Capture the cell that displays the provided text and extract its (x, y) central coordinate. 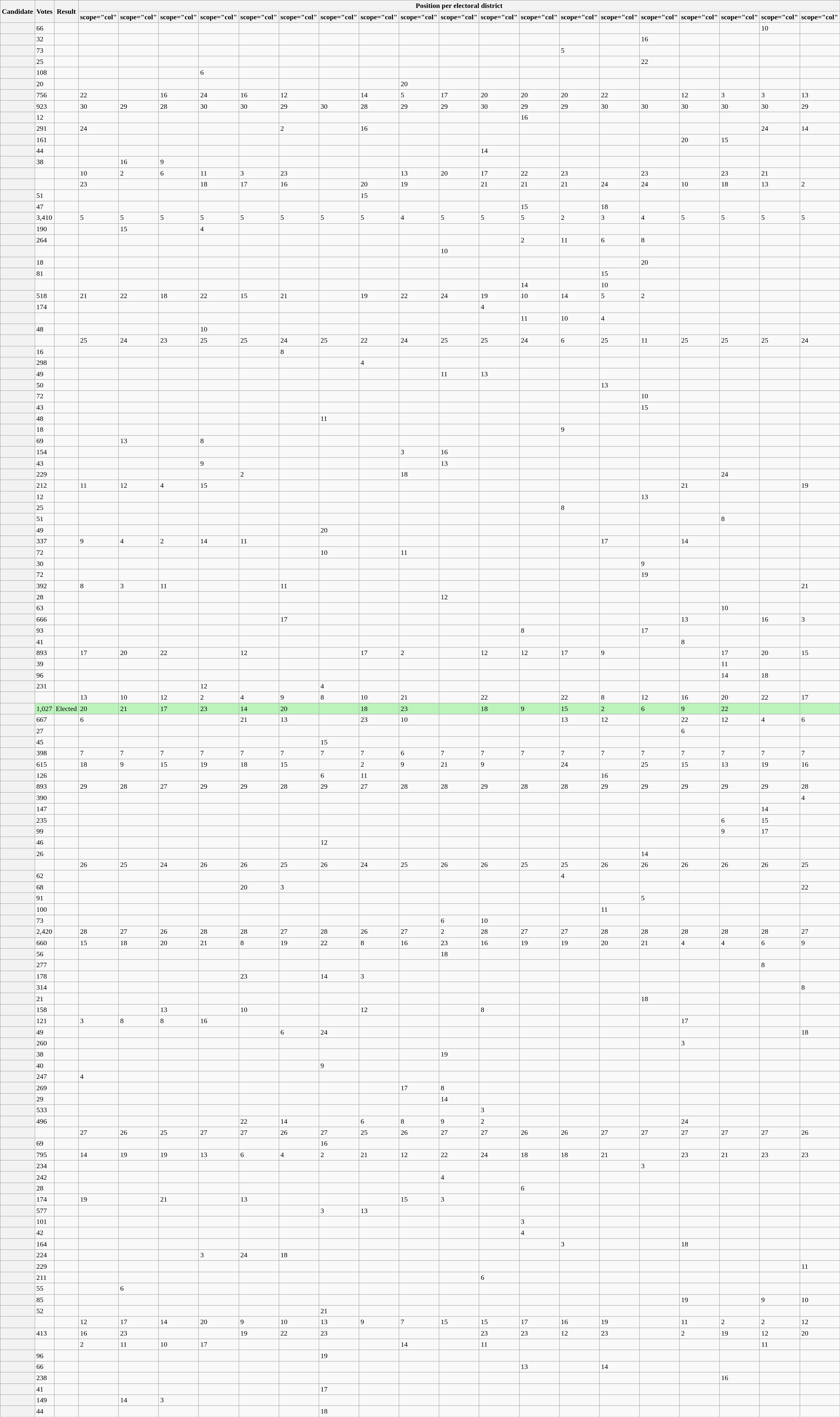
756 (44, 95)
100 (44, 909)
392 (44, 586)
147 (44, 809)
190 (44, 229)
Candidate (18, 11)
615 (44, 764)
178 (44, 976)
234 (44, 1166)
1,027 (44, 709)
121 (44, 1021)
337 (44, 541)
231 (44, 686)
269 (44, 1088)
126 (44, 775)
91 (44, 898)
667 (44, 720)
413 (44, 1333)
81 (44, 273)
518 (44, 296)
235 (44, 820)
101 (44, 1222)
Result (66, 11)
260 (44, 1043)
99 (44, 831)
224 (44, 1255)
108 (44, 73)
62 (44, 876)
398 (44, 753)
39 (44, 664)
238 (44, 1378)
291 (44, 128)
264 (44, 240)
314 (44, 987)
52 (44, 1311)
577 (44, 1211)
55 (44, 1289)
161 (44, 140)
390 (44, 798)
85 (44, 1300)
660 (44, 943)
496 (44, 1121)
164 (44, 1244)
923 (44, 106)
158 (44, 1010)
45 (44, 742)
212 (44, 485)
247 (44, 1077)
277 (44, 965)
68 (44, 887)
47 (44, 207)
666 (44, 619)
50 (44, 385)
40 (44, 1066)
242 (44, 1177)
298 (44, 363)
Position per electoral district (459, 6)
Votes (44, 11)
56 (44, 954)
533 (44, 1110)
149 (44, 1400)
211 (44, 1277)
Elected (66, 709)
32 (44, 39)
2,420 (44, 932)
3,410 (44, 218)
795 (44, 1155)
63 (44, 608)
46 (44, 842)
154 (44, 452)
93 (44, 630)
42 (44, 1233)
